Output the [x, y] coordinate of the center of the cell containing the given text.  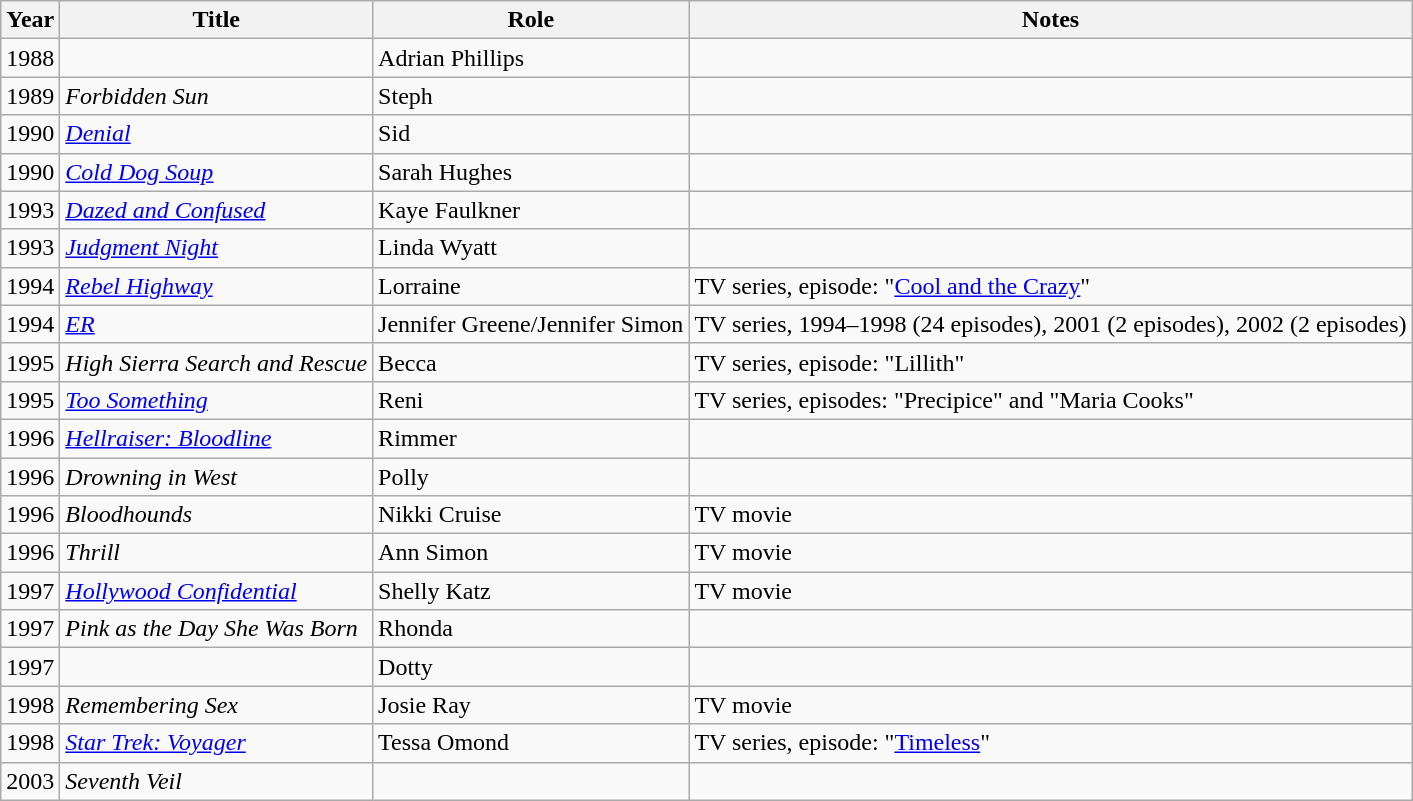
1989 [30, 96]
Forbidden Sun [216, 96]
TV series, episode: "Timeless" [1050, 743]
Lorraine [531, 286]
Title [216, 20]
Sid [531, 134]
Thrill [216, 553]
Shelly Katz [531, 591]
Sarah Hughes [531, 172]
Adrian Phillips [531, 58]
Year [30, 20]
Bloodhounds [216, 515]
High Sierra Search and Rescue [216, 362]
TV series, episode: "Lillith" [1050, 362]
Cold Dog Soup [216, 172]
Rimmer [531, 438]
Denial [216, 134]
Ann Simon [531, 553]
Pink as the Day She Was Born [216, 629]
Josie Ray [531, 705]
Drowning in West [216, 477]
Nikki Cruise [531, 515]
Hollywood Confidential [216, 591]
2003 [30, 781]
Becca [531, 362]
Judgment Night [216, 248]
ER [216, 324]
Too Something [216, 400]
1988 [30, 58]
Kaye Faulkner [531, 210]
Star Trek: Voyager [216, 743]
TV series, 1994–1998 (24 episodes), 2001 (2 episodes), 2002 (2 episodes) [1050, 324]
Tessa Omond [531, 743]
Rhonda [531, 629]
Jennifer Greene/Jennifer Simon [531, 324]
Linda Wyatt [531, 248]
Notes [1050, 20]
Role [531, 20]
Dotty [531, 667]
Rebel Highway [216, 286]
Steph [531, 96]
Reni [531, 400]
Polly [531, 477]
Dazed and Confused [216, 210]
Seventh Veil [216, 781]
TV series, episode: "Cool and the Crazy" [1050, 286]
TV series, episodes: "Precipice" and "Maria Cooks" [1050, 400]
Hellraiser: Bloodline [216, 438]
Remembering Sex [216, 705]
